Find where the given text appears and provide that cell's center as [x, y] coordinate. 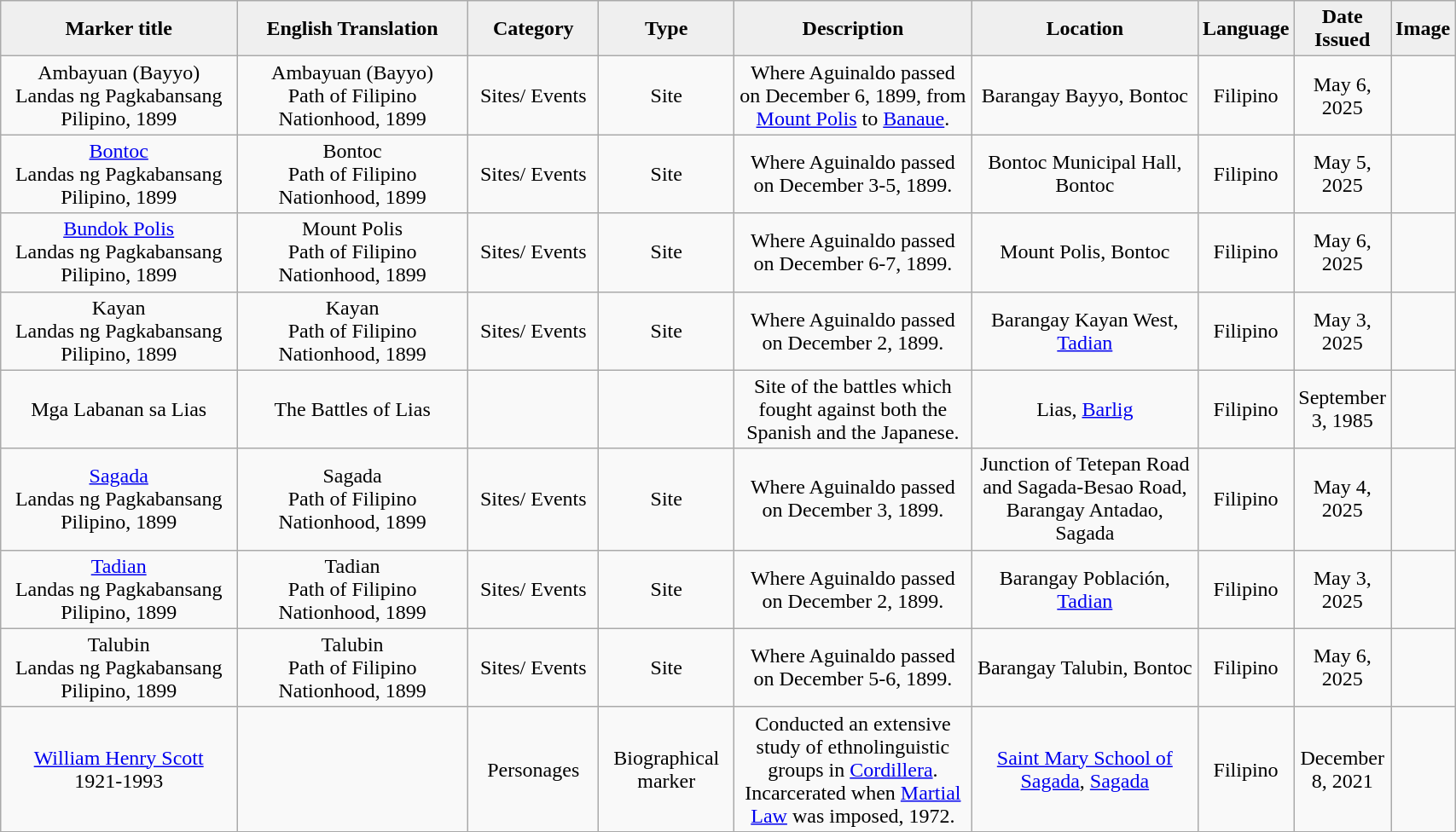
Image [1423, 29]
September 3, 1985 [1343, 409]
Marker title [119, 29]
Where Aguinaldo passed on December 6, 1899, from Mount Polis to Banaue. [853, 95]
BontocPath of Filipino Nationhood, 1899 [353, 174]
William Henry Scott1921-1993 [119, 769]
TadianPath of Filipino Nationhood, 1899 [353, 589]
December 8, 2021 [1343, 769]
KayanLandas ng Pagkabansang Pilipino, 1899 [119, 331]
Where Aguinaldo passed on December 3-5, 1899. [853, 174]
Ambayuan (Bayyo)Landas ng Pagkabansang Pilipino, 1899 [119, 95]
Bontoc Municipal Hall, Bontoc [1085, 174]
Date Issued [1343, 29]
Type [667, 29]
TadianLandas ng Pagkabansang Pilipino, 1899 [119, 589]
Mount PolisPath of Filipino Nationhood, 1899 [353, 252]
TalubinLandas ng Pagkabansang Pilipino, 1899 [119, 667]
Barangay Kayan West, Tadian [1085, 331]
Personages [534, 769]
Lias, Barlig [1085, 409]
Category [534, 29]
Language [1245, 29]
Biographical marker [667, 769]
May 5, 2025 [1343, 174]
Barangay Talubin, Bontoc [1085, 667]
KayanPath of Filipino Nationhood, 1899 [353, 331]
Site of the battles which fought against both the Spanish and the Japanese. [853, 409]
Where Aguinaldo passed on December 6-7, 1899. [853, 252]
Mount Polis, Bontoc [1085, 252]
Saint Mary School of Sagada, Sagada [1085, 769]
SagadaLandas ng Pagkabansang Pilipino, 1899 [119, 500]
Bundok PolisLandas ng Pagkabansang Pilipino, 1899 [119, 252]
Description [853, 29]
May 4, 2025 [1343, 500]
TalubinPath of Filipino Nationhood, 1899 [353, 667]
Location [1085, 29]
Barangay Bayyo, Bontoc [1085, 95]
Barangay Población, Tadian [1085, 589]
Conducted an extensive study of ethnolinguistic groups in Cordillera. Incarcerated when Martial Law was imposed, 1972. [853, 769]
Where Aguinaldo passed on December 3, 1899. [853, 500]
SagadaPath of Filipino Nationhood, 1899 [353, 500]
Junction of Tetepan Road and Sagada-Besao Road, Barangay Antadao, Sagada [1085, 500]
English Translation [353, 29]
The Battles of Lias [353, 409]
Where Aguinaldo passed on December 5-6, 1899. [853, 667]
Mga Labanan sa Lias [119, 409]
BontocLandas ng Pagkabansang Pilipino, 1899 [119, 174]
Ambayuan (Bayyo)Path of Filipino Nationhood, 1899 [353, 95]
